Extract the (x, y) coordinate from the center of the cell holding the provided text.  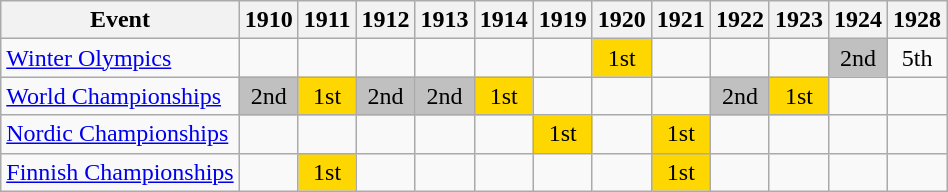
1928 (918, 20)
World Championships (120, 96)
Event (120, 20)
5th (918, 58)
Nordic Championships (120, 134)
Finnish Championships (120, 172)
1924 (858, 20)
1912 (386, 20)
1922 (740, 20)
1914 (504, 20)
1920 (622, 20)
1919 (562, 20)
Winter Olympics (120, 58)
1911 (327, 20)
1923 (798, 20)
1921 (680, 20)
1910 (268, 20)
1913 (444, 20)
